Scan for the cell matching the given text and deliver its (X, Y) coordinate at center. 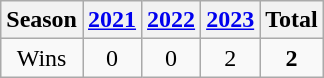
Season (42, 20)
2022 (172, 20)
2021 (112, 20)
2023 (230, 20)
Total (292, 20)
Wins (42, 58)
